Pinpoint the cell where the given text exists, returning its (X, Y) midpoint coordinate. 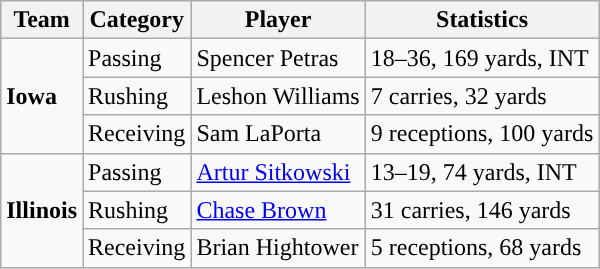
9 receptions, 100 yards (482, 134)
Leshon Williams (278, 96)
Team (42, 20)
7 carries, 32 yards (482, 96)
Player (278, 20)
Statistics (482, 20)
Illinois (42, 210)
18–36, 169 yards, INT (482, 58)
Artur Sitkowski (278, 172)
Brian Hightower (278, 248)
Iowa (42, 96)
Category (137, 20)
31 carries, 146 yards (482, 210)
13–19, 74 yards, INT (482, 172)
Chase Brown (278, 210)
Sam LaPorta (278, 134)
5 receptions, 68 yards (482, 248)
Spencer Petras (278, 58)
